Scan for the cell matching the given text and deliver its [x, y] coordinate at center. 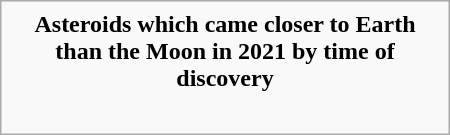
Asteroids which came closer to Earth than the Moon in 2021 by time of discovery [224, 51]
